Locate the cell with the specified text and output its (x, y) center coordinate. 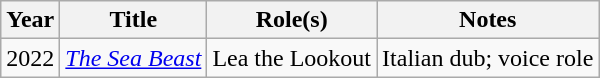
Role(s) (292, 20)
Italian dub; voice role (488, 58)
Title (134, 20)
Year (30, 20)
Lea the Lookout (292, 58)
2022 (30, 58)
Notes (488, 20)
The Sea Beast (134, 58)
